Return [X, Y] of the center of cell containing provided text 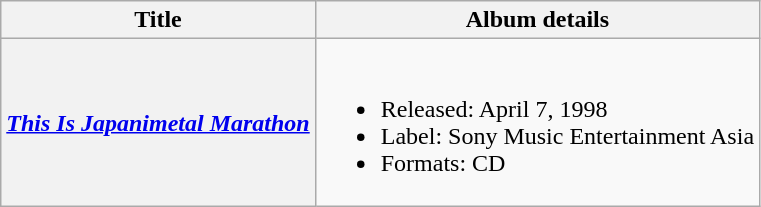
This Is Japanimetal Marathon [158, 122]
Released: April 7, 1998Label: Sony Music Entertainment AsiaFormats: CD [537, 122]
Album details [537, 20]
Title [158, 20]
